Extract the [X, Y] coordinate from the center of the cell holding the provided text.  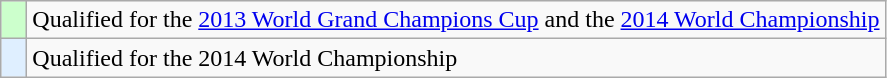
Qualified for the 2014 World Championship [456, 58]
Qualified for the 2013 World Grand Champions Cup and the 2014 World Championship [456, 20]
